Capture the cell that displays the provided text and extract its (x, y) central coordinate. 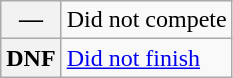
Did not finish (146, 58)
DNF (31, 58)
Did not compete (146, 20)
— (31, 20)
